Return the [x, y] coordinate for the center point of the cell that contains the specified text.  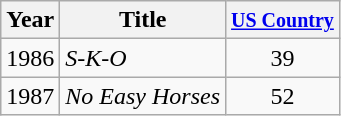
US Country [283, 20]
Year [30, 20]
1987 [30, 96]
52 [283, 96]
S-K-O [143, 58]
No Easy Horses [143, 96]
Title [143, 20]
1986 [30, 58]
39 [283, 58]
